Return [X, Y] of the center of cell containing provided text 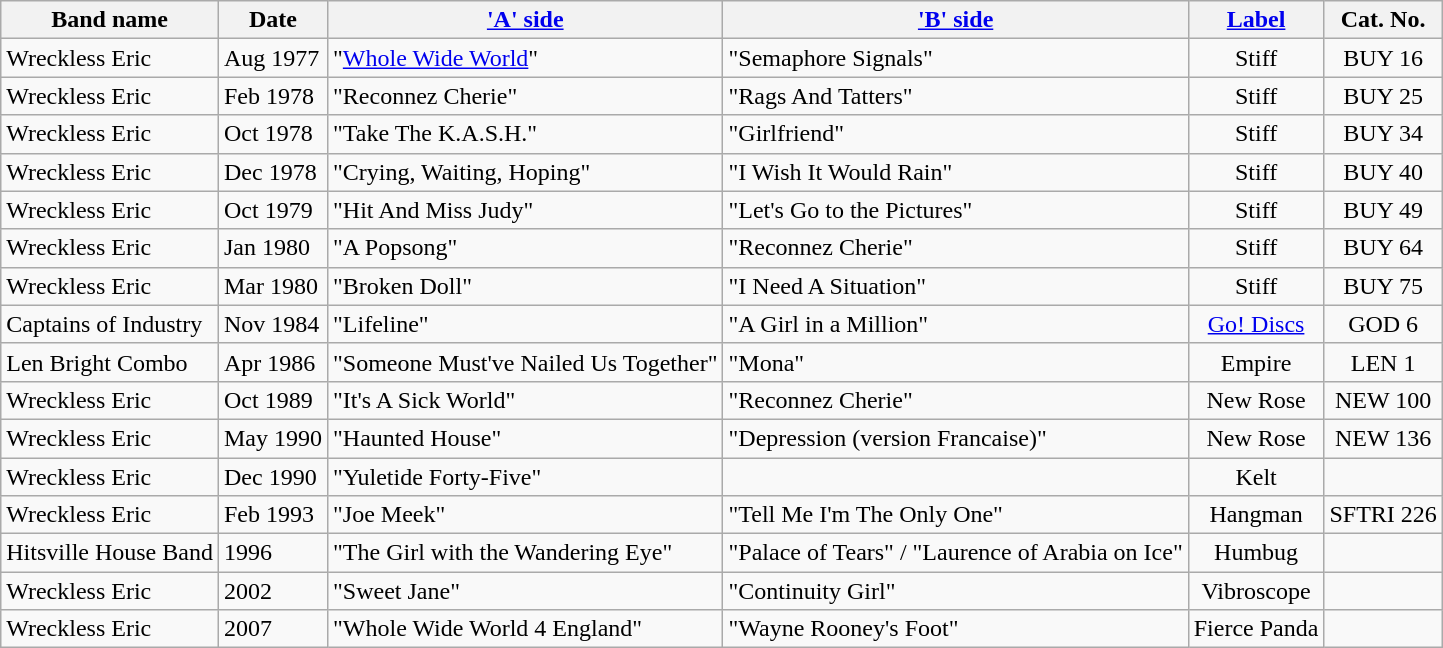
Fierce Panda [1256, 629]
"Haunted House" [526, 438]
Hitsville House Band [110, 553]
BUY 34 [1383, 134]
GOD 6 [1383, 324]
"Whole Wide World 4 England" [526, 629]
SFTRI 226 [1383, 515]
Cat. No. [1383, 20]
BUY 16 [1383, 58]
BUY 49 [1383, 210]
"Whole Wide World" [526, 58]
"Rags And Tatters" [956, 96]
'B' side [956, 20]
Oct 1989 [272, 400]
"Someone Must've Nailed Us Together" [526, 362]
Oct 1979 [272, 210]
"Sweet Jane" [526, 591]
"Yuletide Forty-Five" [526, 477]
BUY 75 [1383, 286]
Kelt [1256, 477]
BUY 64 [1383, 248]
Empire [1256, 362]
"Palace of Tears" / "Laurence of Arabia on Ice" [956, 553]
May 1990 [272, 438]
"It's A Sick World" [526, 400]
Dec 1978 [272, 172]
LEN 1 [1383, 362]
Oct 1978 [272, 134]
"I Need A Situation" [956, 286]
"Depression (version Francaise)" [956, 438]
"Take The K.A.S.H." [526, 134]
"Hit And Miss Judy" [526, 210]
Jan 1980 [272, 248]
"Lifeline" [526, 324]
Feb 1993 [272, 515]
Nov 1984 [272, 324]
BUY 25 [1383, 96]
Mar 1980 [272, 286]
Feb 1978 [272, 96]
Vibroscope [1256, 591]
"Mona" [956, 362]
Hangman [1256, 515]
"Wayne Rooney's Foot" [956, 629]
NEW 136 [1383, 438]
2002 [272, 591]
Go! Discs [1256, 324]
"A Popsong" [526, 248]
"Let's Go to the Pictures" [956, 210]
"Crying, Waiting, Hoping" [526, 172]
"Joe Meek" [526, 515]
Captains of Industry [110, 324]
"A Girl in a Million" [956, 324]
2007 [272, 629]
"Tell Me I'm The Only One" [956, 515]
Dec 1990 [272, 477]
"Broken Doll" [526, 286]
1996 [272, 553]
BUY 40 [1383, 172]
Label [1256, 20]
"Continuity Girl" [956, 591]
Humbug [1256, 553]
'A' side [526, 20]
Band name [110, 20]
Len Bright Combo [110, 362]
"The Girl with the Wandering Eye" [526, 553]
Date [272, 20]
Apr 1986 [272, 362]
"Girlfriend" [956, 134]
"I Wish It Would Rain" [956, 172]
Aug 1977 [272, 58]
"Semaphore Signals" [956, 58]
NEW 100 [1383, 400]
